Output the [x, y] coordinate of the center of the cell containing the given text.  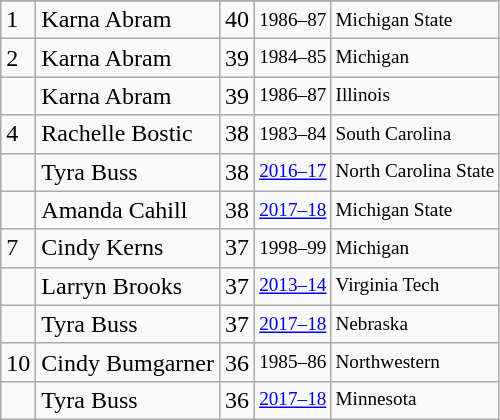
North Carolina State [415, 172]
1984–85 [293, 58]
Illinois [415, 96]
Nebraska [415, 324]
Amanda Cahill [128, 210]
Larryn Brooks [128, 286]
1 [18, 20]
Virginia Tech [415, 286]
1998–99 [293, 248]
South Carolina [415, 134]
Cindy Bumgarner [128, 362]
1985–86 [293, 362]
Rachelle Bostic [128, 134]
7 [18, 248]
Cindy Kerns [128, 248]
2 [18, 58]
2016–17 [293, 172]
4 [18, 134]
Minnesota [415, 400]
Northwestern [415, 362]
10 [18, 362]
40 [238, 20]
2013–14 [293, 286]
1983–84 [293, 134]
